Pinpoint the cell where the given text exists, returning its [x, y] midpoint coordinate. 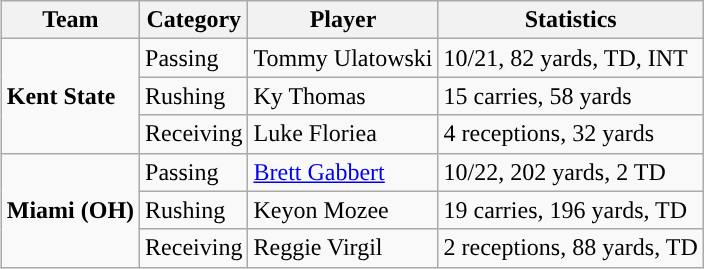
Brett Gabbert [343, 172]
Luke Floriea [343, 134]
10/21, 82 yards, TD, INT [570, 58]
Reggie Virgil [343, 248]
10/22, 202 yards, 2 TD [570, 172]
Statistics [570, 20]
Ky Thomas [343, 96]
Keyon Mozee [343, 210]
Kent State [70, 96]
Player [343, 20]
Team [70, 20]
Tommy Ulatowski [343, 58]
Miami (OH) [70, 210]
15 carries, 58 yards [570, 96]
19 carries, 196 yards, TD [570, 210]
Category [194, 20]
4 receptions, 32 yards [570, 134]
2 receptions, 88 yards, TD [570, 248]
